Identify which cell holds the provided text, then report its [x, y] central coordinate. 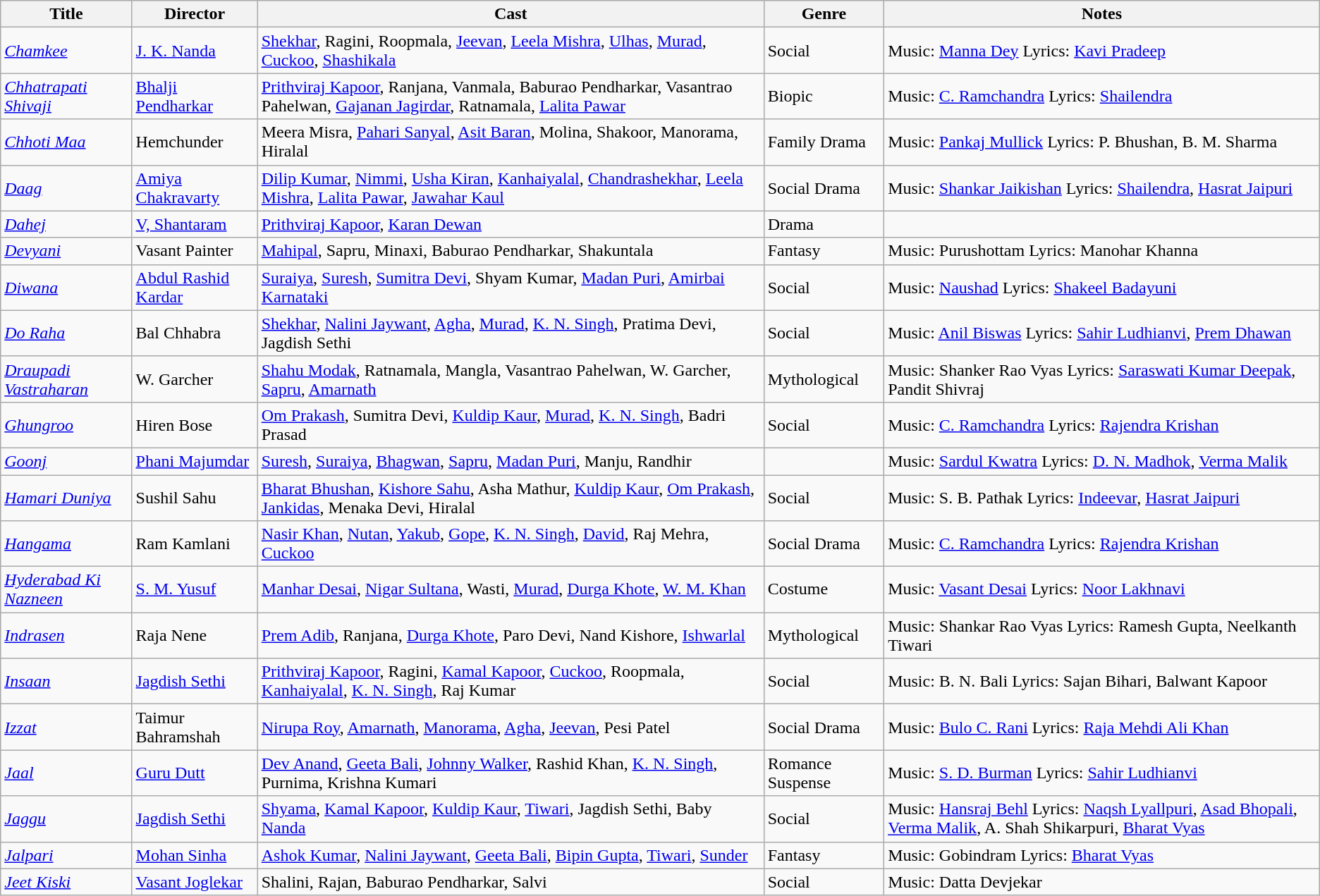
Jaggu [66, 819]
Izzat [66, 728]
Music: C. Ramchandra Lyrics: Shailendra [1102, 96]
Raja Nene [195, 636]
Hemchunder [195, 142]
Meera Misra, Pahari Sanyal, Asit Baran, Molina, Shakoor, Manorama, Hiralal [511, 142]
Prithviraj Kapoor, Ragini, Kamal Kapoor, Cuckoo, Roopmala, Kanhaiyalal, K. N. Singh, Raj Kumar [511, 681]
Insaan [66, 681]
Music: Shankar Jaikishan Lyrics: Shailendra, Hasrat Jaipuri [1102, 188]
S. M. Yusuf [195, 589]
Nasir Khan, Nutan, Yakub, Gope, K. N. Singh, David, Raj Mehra, Cuckoo [511, 544]
Bhalji Pendharkar [195, 96]
Hyderabad Ki Nazneen [66, 589]
Music: Purushottam Lyrics: Manohar Khanna [1102, 251]
Shekhar, Ragini, Roopmala, Jeevan, Leela Mishra, Ulhas, Murad, Cuckoo, Shashikala [511, 51]
Manhar Desai, Nigar Sultana, Wasti, Murad, Durga Khote, W. M. Khan [511, 589]
Dev Anand, Geeta Bali, Johnny Walker, Rashid Khan, K. N. Singh, Purnima, Krishna Kumari [511, 773]
Shalini, Rajan, Baburao Pendharkar, Salvi [511, 882]
Dilip Kumar, Nimmi, Usha Kiran, Kanhaiyalal, Chandrashekhar, Leela Mishra, Lalita Pawar, Jawahar Kaul [511, 188]
Music: Manna Dey Lyrics: Kavi Pradeep [1102, 51]
Music: Anil Biswas Lyrics: Sahir Ludhianvi, Prem Dhawan [1102, 333]
Music: Bulo C. Rani Lyrics: Raja Mehdi Ali Khan [1102, 728]
Abdul Rashid Kardar [195, 288]
Music: Shankar Rao Vyas Lyrics: Ramesh Gupta, Neelkanth Tiwari [1102, 636]
Family Drama [824, 142]
Music: Vasant Desai Lyrics: Noor Lakhnavi [1102, 589]
W. Garcher [195, 379]
Hamari Duniya [66, 498]
Music: Pankaj Mullick Lyrics: P. Bhushan, B. M. Sharma [1102, 142]
Suresh, Suraiya, Bhagwan, Sapru, Madan Puri, Manju, Randhir [511, 461]
Music: Hansraj Behl Lyrics: Naqsh Lyallpuri, Asad Bhopali, Verma Malik, A. Shah Shikarpuri, Bharat Vyas [1102, 819]
Ashok Kumar, Nalini Jaywant, Geeta Bali, Bipin Gupta, Tiwari, Sunder [511, 855]
Dahej [66, 224]
Jalpari [66, 855]
Music: B. N. Bali Lyrics: Sajan Bihari, Balwant Kapoor [1102, 681]
Prem Adib, Ranjana, Durga Khote, Paro Devi, Nand Kishore, Ishwarlal [511, 636]
Suraiya, Suresh, Sumitra Devi, Shyam Kumar, Madan Puri, Amirbai Karnataki [511, 288]
Jeet Kiski [66, 882]
Do Raha [66, 333]
Shahu Modak, Ratnamala, Mangla, Vasantrao Pahelwan, W. Garcher, Sapru, Amarnath [511, 379]
Costume [824, 589]
Notes [1102, 14]
Mohan Sinha [195, 855]
Music: Shanker Rao Vyas Lyrics: Saraswati Kumar Deepak, Pandit Shivraj [1102, 379]
Music: Sardul Kwatra Lyrics: D. N. Madhok, Verma Malik [1102, 461]
Om Prakash, Sumitra Devi, Kuldip Kaur, Murad, K. N. Singh, Badri Prasad [511, 424]
Draupadi Vastraharan [66, 379]
Chamkee [66, 51]
Drama [824, 224]
Chhoti Maa [66, 142]
Biopic [824, 96]
Cast [511, 14]
Diwana [66, 288]
Mahipal, Sapru, Minaxi, Baburao Pendharkar, Shakuntala [511, 251]
Prithviraj Kapoor, Ranjana, Vanmala, Baburao Pendharkar, Vasantrao Pahelwan, Gajanan Jagirdar, Ratnamala, Lalita Pawar [511, 96]
Hiren Bose [195, 424]
Sushil Sahu [195, 498]
Music: Datta Devjekar [1102, 882]
Music: S. B. Pathak Lyrics: Indeevar, Hasrat Jaipuri [1102, 498]
Chhatrapati Shivaji [66, 96]
Phani Majumdar [195, 461]
Vasant Painter [195, 251]
Music: Gobindram Lyrics: Bharat Vyas [1102, 855]
Shyama, Kamal Kapoor, Kuldip Kaur, Tiwari, Jagdish Sethi, Baby Nanda [511, 819]
Devyani [66, 251]
V, Shantaram [195, 224]
Prithviraj Kapoor, Karan Dewan [511, 224]
Guru Dutt [195, 773]
Jaal [66, 773]
Director [195, 14]
Romance Suspense [824, 773]
Title [66, 14]
Bal Chhabra [195, 333]
Goonj [66, 461]
Vasant Joglekar [195, 882]
Music: Naushad Lyrics: Shakeel Badayuni [1102, 288]
Music: S. D. Burman Lyrics: Sahir Ludhianvi [1102, 773]
Daag [66, 188]
J. K. Nanda [195, 51]
Amiya Chakravarty [195, 188]
Bharat Bhushan, Kishore Sahu, Asha Mathur, Kuldip Kaur, Om Prakash, Jankidas, Menaka Devi, Hiralal [511, 498]
Taimur Bahramshah [195, 728]
Ram Kamlani [195, 544]
Shekhar, Nalini Jaywant, Agha, Murad, K. N. Singh, Pratima Devi, Jagdish Sethi [511, 333]
Ghungroo [66, 424]
Indrasen [66, 636]
Hangama [66, 544]
Nirupa Roy, Amarnath, Manorama, Agha, Jeevan, Pesi Patel [511, 728]
Genre [824, 14]
